Scan for the cell matching the given text and deliver its [X, Y] coordinate at center. 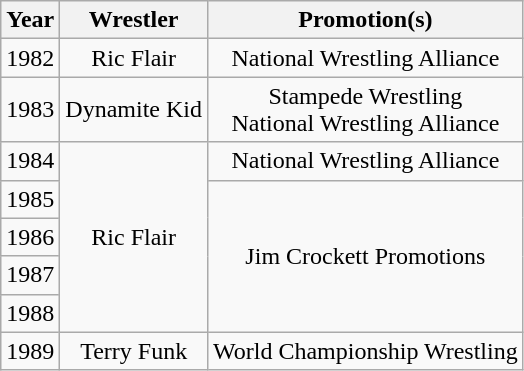
1987 [30, 275]
Promotion(s) [366, 20]
World Championship Wrestling [366, 351]
Wrestler [134, 20]
1983 [30, 110]
Dynamite Kid [134, 110]
Jim Crockett Promotions [366, 256]
1984 [30, 161]
Terry Funk [134, 351]
1985 [30, 199]
Year [30, 20]
1982 [30, 58]
1989 [30, 351]
Stampede WrestlingNational Wrestling Alliance [366, 110]
1986 [30, 237]
1988 [30, 313]
